Return (x, y) of the center of cell containing provided text 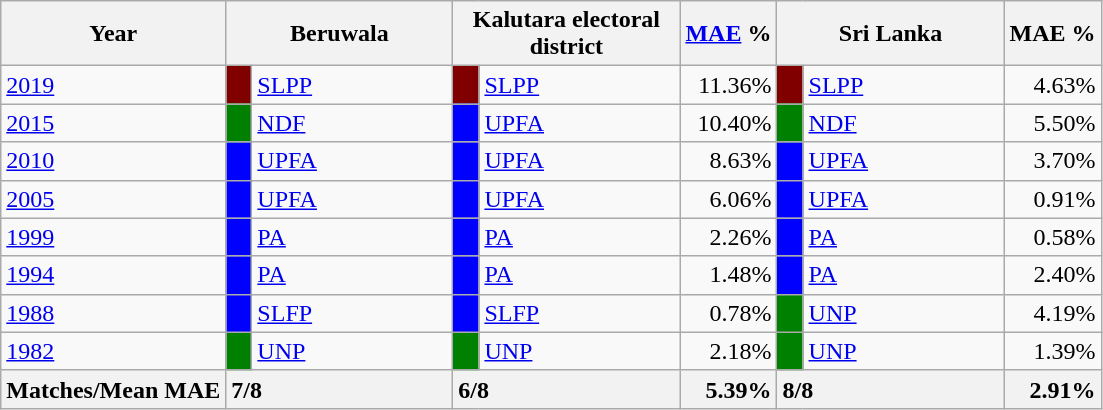
Beruwala (340, 34)
1994 (114, 275)
1.48% (728, 275)
Kalutara electoral district (566, 34)
7/8 (340, 389)
4.63% (1052, 85)
2.18% (728, 351)
2015 (114, 123)
0.78% (728, 313)
4.19% (1052, 313)
1.39% (1052, 351)
2005 (114, 199)
8.63% (728, 161)
1988 (114, 313)
Sri Lanka (890, 34)
0.58% (1052, 237)
2.40% (1052, 275)
5.50% (1052, 123)
3.70% (1052, 161)
Year (114, 34)
2010 (114, 161)
8/8 (890, 389)
10.40% (728, 123)
Matches/Mean MAE (114, 389)
6/8 (566, 389)
2.91% (1052, 389)
1982 (114, 351)
2.26% (728, 237)
6.06% (728, 199)
11.36% (728, 85)
0.91% (1052, 199)
5.39% (728, 389)
1999 (114, 237)
2019 (114, 85)
